Output the (x, y) coordinate of the center of the cell containing the given text.  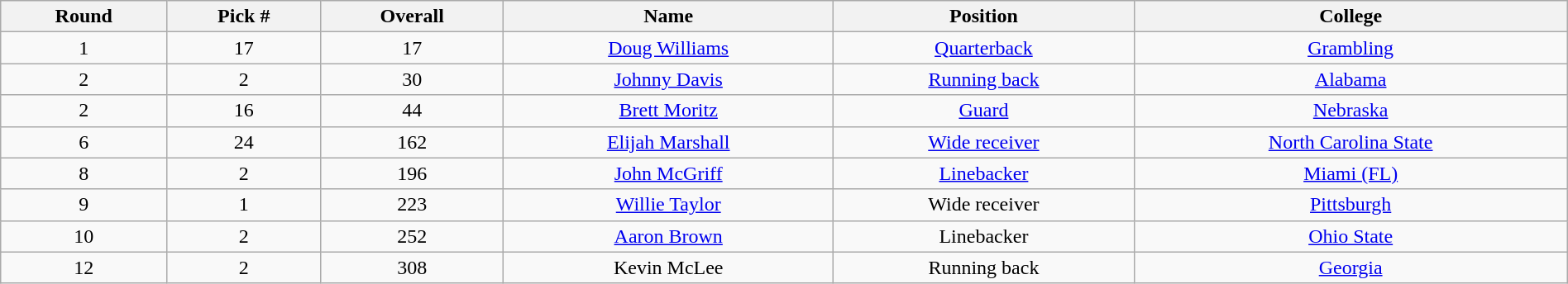
9 (84, 205)
308 (412, 267)
Alabama (1350, 79)
Elijah Marshall (668, 142)
Georgia (1350, 267)
Johnny Davis (668, 79)
Aaron Brown (668, 236)
John McGriff (668, 173)
Pittsburgh (1350, 205)
Overall (412, 17)
North Carolina State (1350, 142)
16 (244, 111)
30 (412, 79)
Position (984, 17)
10 (84, 236)
162 (412, 142)
8 (84, 173)
196 (412, 173)
Doug Williams (668, 48)
Kevin McLee (668, 267)
223 (412, 205)
College (1350, 17)
Quarterback (984, 48)
Ohio State (1350, 236)
Name (668, 17)
Round (84, 17)
24 (244, 142)
Brett Moritz (668, 111)
Nebraska (1350, 111)
44 (412, 111)
6 (84, 142)
Guard (984, 111)
Grambling (1350, 48)
Pick # (244, 17)
252 (412, 236)
Willie Taylor (668, 205)
Miami (FL) (1350, 173)
12 (84, 267)
